Find where the given text appears and provide that cell's center as (X, Y) coordinate. 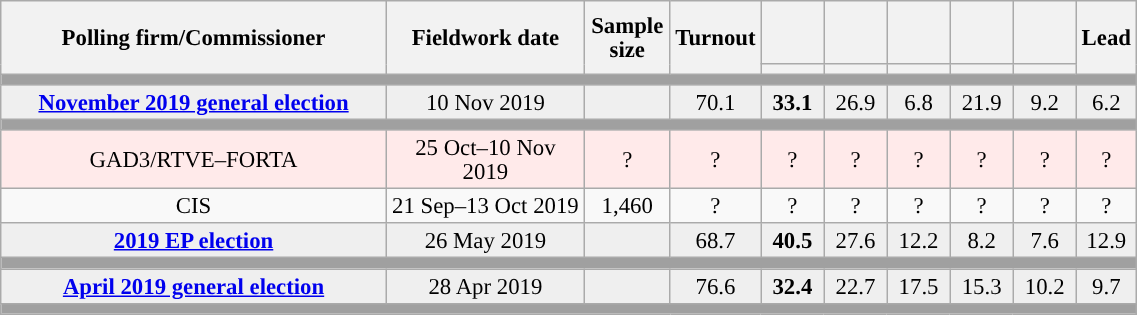
12.2 (918, 242)
26 May 2019 (485, 242)
27.6 (856, 242)
21 Sep–13 Oct 2019 (485, 206)
22.7 (856, 286)
28 Apr 2019 (485, 286)
17.5 (918, 286)
70.1 (716, 102)
Sample size (627, 38)
2019 EP election (194, 242)
6.8 (918, 102)
1,460 (627, 206)
10 Nov 2019 (485, 102)
33.1 (792, 102)
21.9 (982, 102)
25 Oct–10 Nov 2019 (485, 160)
68.7 (716, 242)
10.2 (1044, 286)
9.2 (1044, 102)
26.9 (856, 102)
76.6 (716, 286)
40.5 (792, 242)
April 2019 general election (194, 286)
CIS (194, 206)
12.9 (1106, 242)
8.2 (982, 242)
GAD3/RTVE–FORTA (194, 160)
6.2 (1106, 102)
9.7 (1106, 286)
15.3 (982, 286)
Fieldwork date (485, 38)
Polling firm/Commissioner (194, 38)
Lead (1106, 38)
7.6 (1044, 242)
November 2019 general election (194, 102)
Turnout (716, 38)
32.4 (792, 286)
